Scan for the cell matching the given text and deliver its [X, Y] coordinate at center. 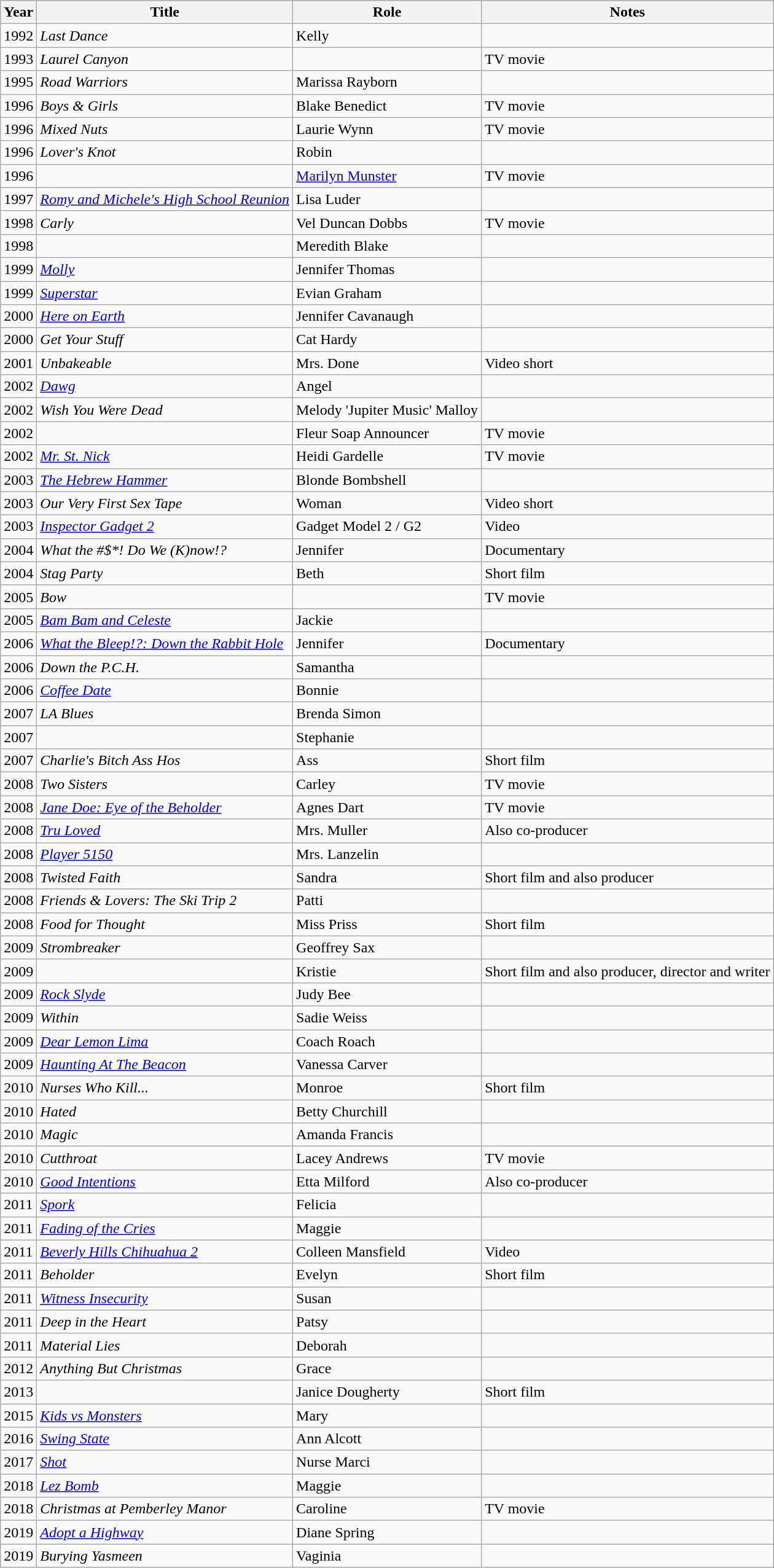
Superstar [165, 293]
Vaginia [387, 1556]
Marissa Rayborn [387, 82]
Robin [387, 152]
Our Very First Sex Tape [165, 503]
Kelly [387, 36]
Two Sisters [165, 784]
Diane Spring [387, 1532]
The Hebrew Hammer [165, 480]
Caroline [387, 1509]
Down the P.C.H. [165, 667]
Ann Alcott [387, 1439]
Kristie [387, 971]
Charlie's Bitch Ass Hos [165, 761]
Jennifer Cavanaugh [387, 316]
Mr. St. Nick [165, 457]
Magic [165, 1135]
Judy Bee [387, 994]
Witness Insecurity [165, 1298]
Adopt a Highway [165, 1532]
Marilyn Munster [387, 176]
Dawg [165, 386]
Ass [387, 761]
Unbakeable [165, 363]
Bonnie [387, 691]
Food for Thought [165, 924]
Susan [387, 1298]
Fading of the Cries [165, 1228]
Beholder [165, 1275]
Blonde Bombshell [387, 480]
Dear Lemon Lima [165, 1041]
Betty Churchill [387, 1111]
Burying Yasmeen [165, 1556]
Bow [165, 597]
Meredith Blake [387, 246]
Carly [165, 222]
Angel [387, 386]
Janice Dougherty [387, 1392]
Lisa Luder [387, 199]
Christmas at Pemberley Manor [165, 1509]
Spork [165, 1205]
2016 [18, 1439]
1997 [18, 199]
Cutthroat [165, 1158]
2012 [18, 1368]
1993 [18, 59]
Notes [628, 12]
Stephanie [387, 737]
Evian Graham [387, 293]
Inspector Gadget 2 [165, 527]
LA Blues [165, 714]
Stag Party [165, 573]
Lacey Andrews [387, 1158]
Short film and also producer [628, 877]
1995 [18, 82]
Shot [165, 1462]
Mrs. Muller [387, 831]
Coach Roach [387, 1041]
Blake Benedict [387, 106]
Strombreaker [165, 947]
Bam Bam and Celeste [165, 620]
Beth [387, 573]
Grace [387, 1368]
2001 [18, 363]
Lover's Knot [165, 152]
Felicia [387, 1205]
Colleen Mansfield [387, 1252]
Haunting At The Beacon [165, 1065]
Miss Priss [387, 924]
Gadget Model 2 / G2 [387, 527]
Material Lies [165, 1345]
Monroe [387, 1088]
Get Your Stuff [165, 340]
Beverly Hills Chihuahua 2 [165, 1252]
Last Dance [165, 36]
2017 [18, 1462]
Good Intentions [165, 1182]
Year [18, 12]
Deep in the Heart [165, 1322]
Jennifer Thomas [387, 269]
Kids vs Monsters [165, 1415]
Etta Milford [387, 1182]
Amanda Francis [387, 1135]
Heidi Gardelle [387, 457]
Tru Loved [165, 831]
Patti [387, 901]
Within [165, 1017]
Laurie Wynn [387, 129]
Samantha [387, 667]
Hated [165, 1111]
Title [165, 12]
Fleur Soap Announcer [387, 433]
Molly [165, 269]
Agnes Dart [387, 807]
Woman [387, 503]
Wish You Were Dead [165, 410]
Nurse Marci [387, 1462]
2013 [18, 1392]
Patsy [387, 1322]
Mary [387, 1415]
Cat Hardy [387, 340]
Evelyn [387, 1275]
Brenda Simon [387, 714]
Deborah [387, 1345]
Mrs. Lanzelin [387, 854]
What the Bleep!?: Down the Rabbit Hole [165, 643]
Jane Doe: Eye of the Beholder [165, 807]
Road Warriors [165, 82]
Vanessa Carver [387, 1065]
Romy and Michele's High School Reunion [165, 199]
Laurel Canyon [165, 59]
Nurses Who Kill... [165, 1088]
Here on Earth [165, 316]
Coffee Date [165, 691]
Anything But Christmas [165, 1368]
Swing State [165, 1439]
Sandra [387, 877]
Lez Bomb [165, 1486]
Carley [387, 784]
Mrs. Done [387, 363]
1992 [18, 36]
2015 [18, 1415]
Vel Duncan Dobbs [387, 222]
Friends & Lovers: The Ski Trip 2 [165, 901]
Rock Slyde [165, 994]
Twisted Faith [165, 877]
Role [387, 12]
Sadie Weiss [387, 1017]
Jackie [387, 620]
Short film and also producer, director and writer [628, 971]
Boys & Girls [165, 106]
Geoffrey Sax [387, 947]
Mixed Nuts [165, 129]
Player 5150 [165, 854]
Melody 'Jupiter Music' Malloy [387, 410]
What the #$*! Do We (K)now!? [165, 550]
